Determine the (x, y) coordinate at the center of the cell enclosing the given text.  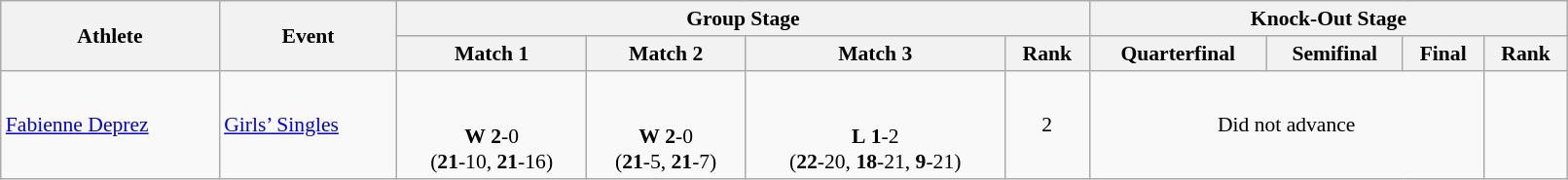
Semifinal (1334, 54)
Match 1 (492, 54)
Event (308, 35)
Athlete (110, 35)
Fabienne Deprez (110, 125)
L 1-2 (22-20, 18-21, 9-21) (876, 125)
2 (1047, 125)
Final (1442, 54)
Match 2 (666, 54)
Knock-Out Stage (1329, 18)
Quarterfinal (1178, 54)
W 2-0 (21-10, 21-16) (492, 125)
Match 3 (876, 54)
Group Stage (744, 18)
Did not advance (1287, 125)
W 2-0 (21-5, 21-7) (666, 125)
Girls’ Singles (308, 125)
